Detect which cell encompasses the target text, then output its [X, Y] center coordinate. 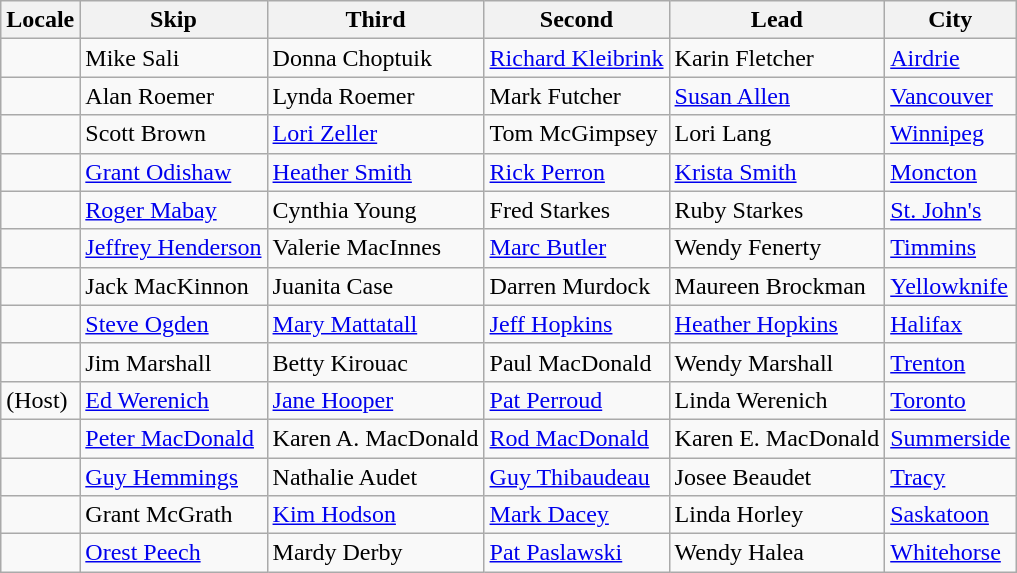
Nathalie Audet [376, 477]
Orest Peech [174, 553]
Jim Marshall [174, 362]
Linda Werenich [777, 400]
Mardy Derby [376, 553]
Mary Mattatall [376, 324]
Tom McGimpsey [576, 134]
Lead [777, 20]
Susan Allen [777, 96]
Jeff Hopkins [576, 324]
Third [376, 20]
Tracy [950, 477]
Valerie MacInnes [376, 248]
Wendy Marshall [777, 362]
Juanita Case [376, 286]
Pat Paslawski [576, 553]
Ed Werenich [174, 400]
Mike Sali [174, 58]
Timmins [950, 248]
Moncton [950, 172]
Locale [40, 20]
Wendy Halea [777, 553]
Pat Perroud [576, 400]
Alan Roemer [174, 96]
Rick Perron [576, 172]
Heather Hopkins [777, 324]
St. John's [950, 210]
Yellowknife [950, 286]
Winnipeg [950, 134]
Lori Lang [777, 134]
Maureen Brockman [777, 286]
Airdrie [950, 58]
Paul MacDonald [576, 362]
Steve Ogden [174, 324]
Scott Brown [174, 134]
Saskatoon [950, 515]
Ruby Starkes [777, 210]
Richard Kleibrink [576, 58]
Krista Smith [777, 172]
Karin Fletcher [777, 58]
Marc Butler [576, 248]
Cynthia Young [376, 210]
City [950, 20]
Rod MacDonald [576, 438]
Toronto [950, 400]
Guy Hemmings [174, 477]
Grant Odishaw [174, 172]
(Host) [40, 400]
Lori Zeller [376, 134]
Mark Futcher [576, 96]
Vancouver [950, 96]
Fred Starkes [576, 210]
Whitehorse [950, 553]
Darren Murdock [576, 286]
Betty Kirouac [376, 362]
Kim Hodson [376, 515]
Mark Dacey [576, 515]
Donna Choptuik [376, 58]
Summerside [950, 438]
Trenton [950, 362]
Second [576, 20]
Roger Mabay [174, 210]
Josee Beaudet [777, 477]
Lynda Roemer [376, 96]
Linda Horley [777, 515]
Jack MacKinnon [174, 286]
Grant McGrath [174, 515]
Heather Smith [376, 172]
Jeffrey Henderson [174, 248]
Wendy Fenerty [777, 248]
Karen A. MacDonald [376, 438]
Skip [174, 20]
Guy Thibaudeau [576, 477]
Peter MacDonald [174, 438]
Halifax [950, 324]
Jane Hooper [376, 400]
Karen E. MacDonald [777, 438]
